Pinpoint the cell where the given text exists, returning its (x, y) midpoint coordinate. 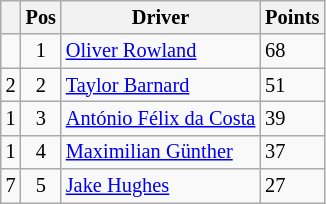
Points (292, 17)
68 (292, 51)
7 (11, 186)
António Félix da Costa (160, 118)
Taylor Barnard (160, 85)
39 (292, 118)
Jake Hughes (160, 186)
5 (41, 186)
37 (292, 152)
3 (41, 118)
Pos (41, 17)
Driver (160, 17)
4 (41, 152)
Maximilian Günther (160, 152)
27 (292, 186)
Oliver Rowland (160, 51)
51 (292, 85)
